Output the (X, Y) coordinate of the center of the cell containing the given text.  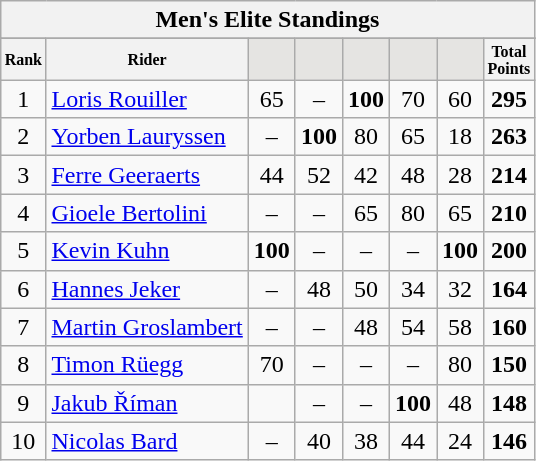
295 (510, 99)
5 (24, 251)
38 (366, 441)
148 (510, 403)
Martin Groslambert (147, 327)
2 (24, 137)
Gioele Bertolini (147, 213)
TotalPoints (510, 60)
9 (24, 403)
263 (510, 137)
18 (460, 137)
146 (510, 441)
4 (24, 213)
Yorben Lauryssen (147, 137)
214 (510, 175)
200 (510, 251)
210 (510, 213)
34 (414, 289)
Loris Rouiller (147, 99)
8 (24, 365)
3 (24, 175)
24 (460, 441)
32 (460, 289)
60 (460, 99)
58 (460, 327)
150 (510, 365)
Rank (24, 60)
164 (510, 289)
52 (318, 175)
54 (414, 327)
40 (318, 441)
Men's Elite Standings (268, 20)
50 (366, 289)
Kevin Kuhn (147, 251)
42 (366, 175)
7 (24, 327)
Rider (147, 60)
Jakub Říman (147, 403)
Hannes Jeker (147, 289)
28 (460, 175)
Nicolas Bard (147, 441)
Ferre Geeraerts (147, 175)
Timon Rüegg (147, 365)
1 (24, 99)
160 (510, 327)
10 (24, 441)
6 (24, 289)
